Scan for the cell matching the given text and deliver its (X, Y) coordinate at center. 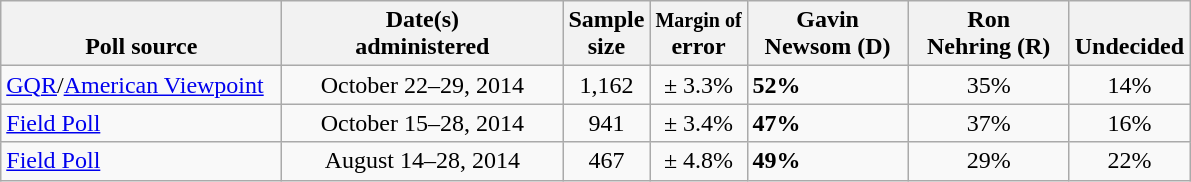
± 3.3% (698, 85)
Samplesize (606, 34)
Poll source (142, 34)
± 4.8% (698, 161)
1,162 (606, 85)
29% (988, 161)
37% (988, 123)
49% (828, 161)
GQR/American Viewpoint (142, 85)
467 (606, 161)
14% (1129, 85)
47% (828, 123)
35% (988, 85)
± 3.4% (698, 123)
52% (828, 85)
August 14–28, 2014 (422, 161)
October 22–29, 2014 (422, 85)
Margin oferror (698, 34)
RonNehring (R) (988, 34)
GavinNewsom (D) (828, 34)
October 15–28, 2014 (422, 123)
22% (1129, 161)
16% (1129, 123)
Date(s)administered (422, 34)
941 (606, 123)
Undecided (1129, 34)
